Output the (X, Y) coordinate of the center of the cell containing the given text.  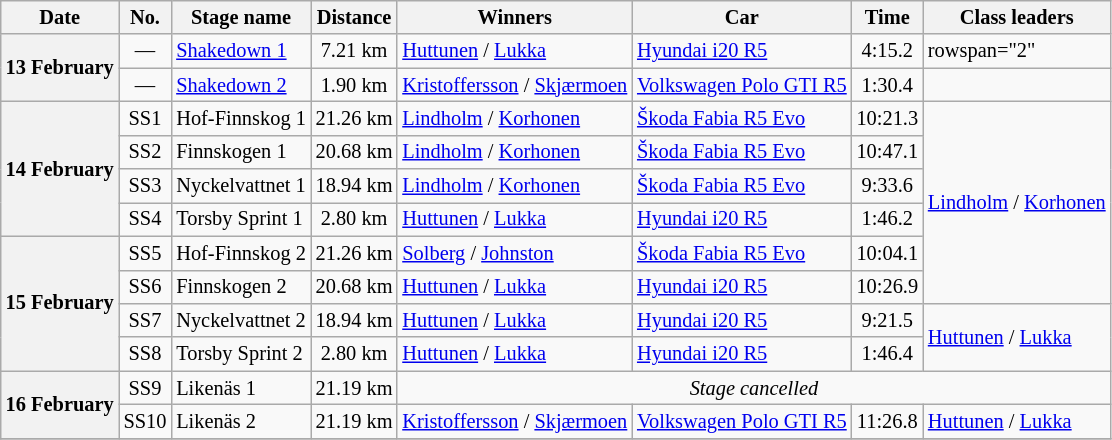
4:15.2 (888, 51)
10:47.1 (888, 152)
SS6 (146, 287)
SS8 (146, 354)
13 February (60, 68)
10:26.9 (888, 287)
Shakedown 2 (240, 85)
1.90 km (354, 85)
Stage cancelled (754, 388)
Likenäs 2 (240, 421)
SS2 (146, 152)
Finnskogen 2 (240, 287)
Solberg / Johnston (514, 253)
10:04.1 (888, 253)
16 February (60, 404)
No. (146, 17)
1:46.2 (888, 219)
Hof-Finnskog 2 (240, 253)
Date (60, 17)
Likenäs 1 (240, 388)
Torsby Sprint 1 (240, 219)
1:30.4 (888, 85)
SS9 (146, 388)
Car (742, 17)
11:26.8 (888, 421)
Nyckelvattnet 1 (240, 186)
SS1 (146, 118)
Distance (354, 17)
SS7 (146, 320)
Nyckelvattnet 2 (240, 320)
SS5 (146, 253)
Stage name (240, 17)
1:46.4 (888, 354)
Torsby Sprint 2 (240, 354)
10:21.3 (888, 118)
SS4 (146, 219)
rowspan="2" (1017, 51)
Finnskogen 1 (240, 152)
15 February (60, 304)
9:21.5 (888, 320)
9:33.6 (888, 186)
Class leaders (1017, 17)
SS10 (146, 421)
14 February (60, 168)
Time (888, 17)
Shakedown 1 (240, 51)
SS3 (146, 186)
Winners (514, 17)
7.21 km (354, 51)
Hof-Finnskog 1 (240, 118)
